Scan for the cell matching the given text and deliver its (x, y) coordinate at center. 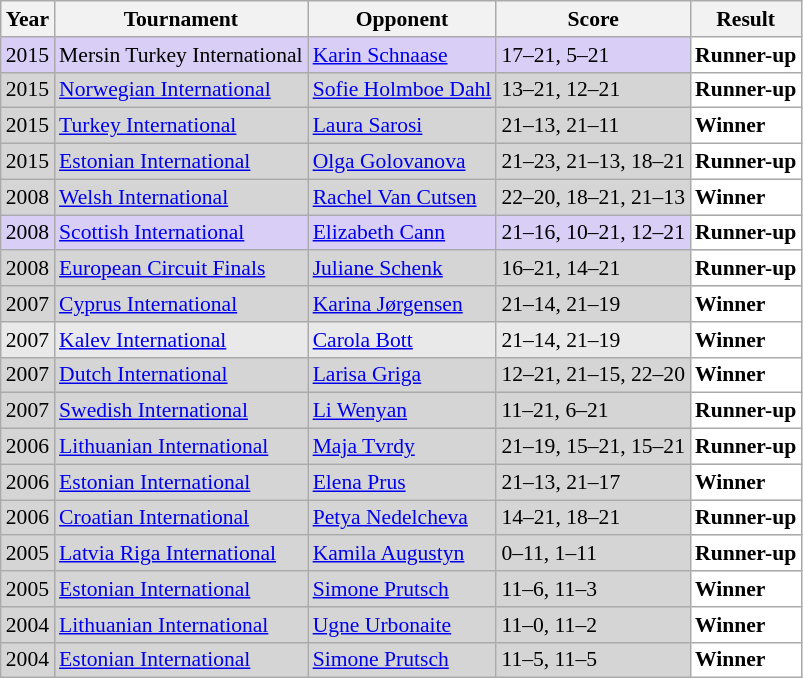
11–0, 11–2 (593, 625)
Welsh International (181, 197)
European Circuit Finals (181, 269)
Swedish International (181, 411)
Rachel Van Cutsen (402, 197)
Ugne Urbonaite (402, 625)
21–16, 10–21, 12–21 (593, 233)
12–21, 21–15, 22–20 (593, 375)
Karina Jørgensen (402, 304)
Larisa Griga (402, 375)
Scottish International (181, 233)
11–6, 11–3 (593, 589)
Norwegian International (181, 90)
Sofie Holmboe Dahl (402, 90)
13–21, 12–21 (593, 90)
Li Wenyan (402, 411)
21–19, 15–21, 15–21 (593, 447)
Cyprus International (181, 304)
21–23, 21–13, 18–21 (593, 162)
Opponent (402, 19)
Kalev International (181, 340)
22–20, 18–21, 21–13 (593, 197)
Juliane Schenk (402, 269)
Tournament (181, 19)
Latvia Riga International (181, 554)
21–13, 21–17 (593, 482)
Elizabeth Cann (402, 233)
Carola Bott (402, 340)
17–21, 5–21 (593, 55)
Karin Schnaase (402, 55)
Year (28, 19)
Olga Golovanova (402, 162)
Turkey International (181, 126)
Croatian International (181, 518)
Maja Tvrdy (402, 447)
Dutch International (181, 375)
14–21, 18–21 (593, 518)
Score (593, 19)
21–13, 21–11 (593, 126)
Kamila Augustyn (402, 554)
16–21, 14–21 (593, 269)
Laura Sarosi (402, 126)
Result (746, 19)
11–21, 6–21 (593, 411)
11–5, 11–5 (593, 660)
Elena Prus (402, 482)
Petya Nedelcheva (402, 518)
Mersin Turkey International (181, 55)
0–11, 1–11 (593, 554)
